Provide the [x, y] coordinate of the cell's center where the given text is located.  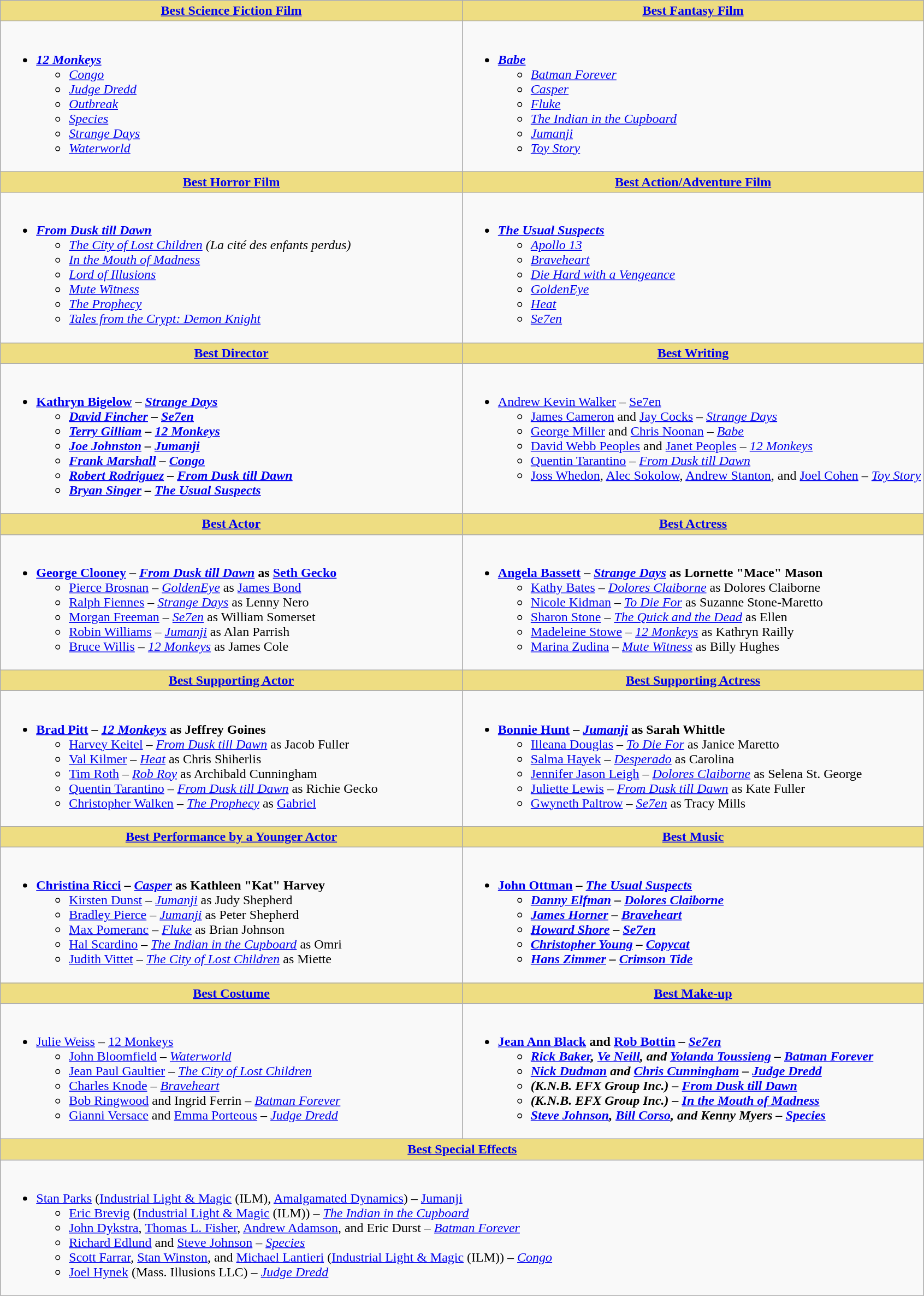
Best Action/Adventure Film [693, 182]
Best Supporting Actress [693, 680]
Best Science Fiction Film [232, 11]
Best Music [693, 836]
Best Actor [232, 524]
Best Director [232, 353]
12 MonkeysCongoJudge DreddOutbreakSpeciesStrange DaysWaterworld [232, 96]
Best Special Effects [462, 1150]
Best Horror Film [232, 182]
BabeBatman ForeverCasperFlukeThe Indian in the CupboardJumanjiToy Story [693, 96]
The Usual SuspectsApollo 13BraveheartDie Hard with a VengeanceGoldenEyeHeatSe7en [693, 268]
Best Actress [693, 524]
Best Performance by a Younger Actor [232, 836]
Best Make-up [693, 993]
Best Writing [693, 353]
Best Fantasy Film [693, 11]
Best Supporting Actor [232, 680]
Best Costume [232, 993]
